Return the [x, y] coordinate for the center point of the cell that contains the specified text.  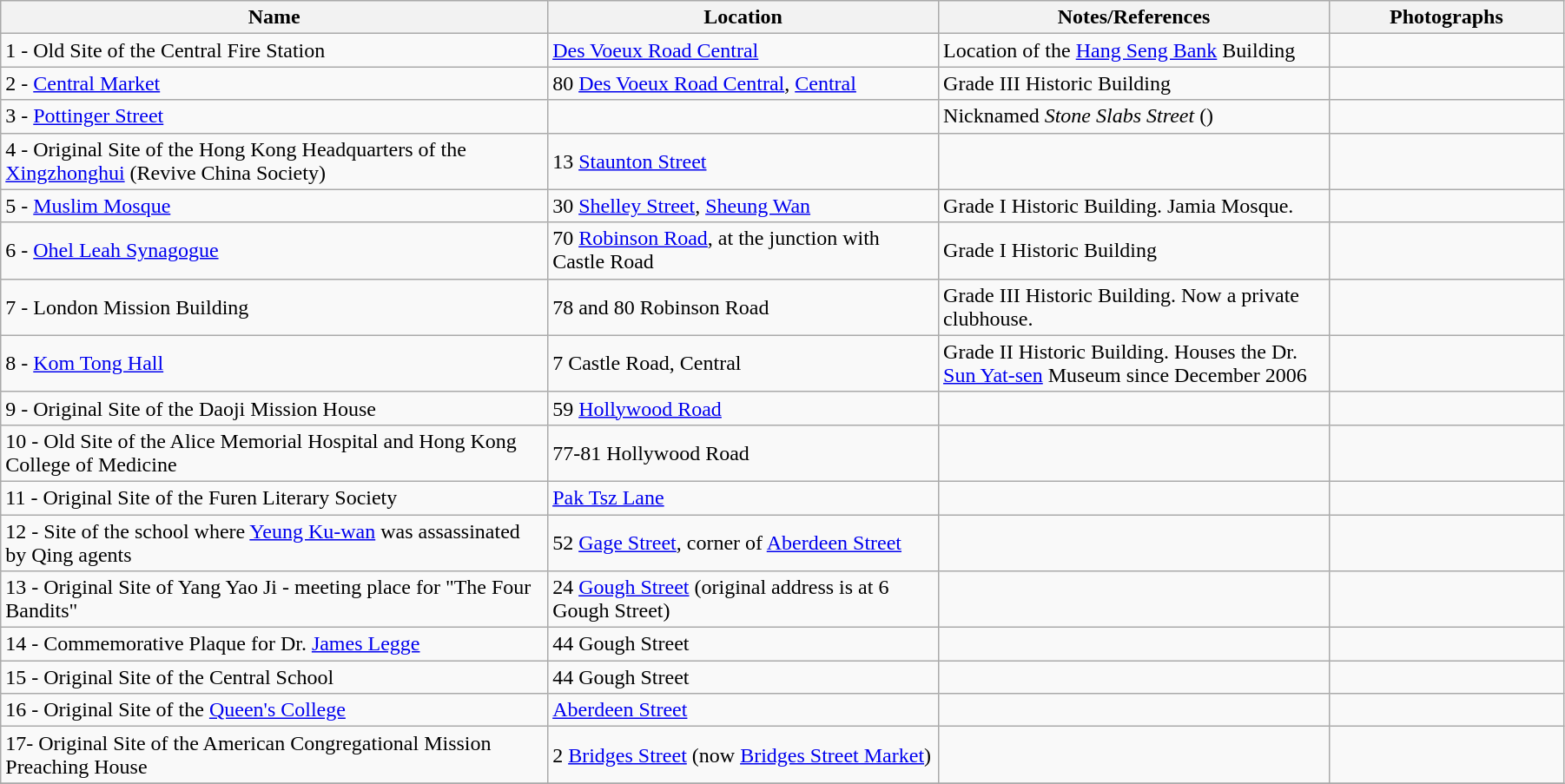
11 - Original Site of the Furen Literary Society [274, 497]
13 Staunton Street [743, 161]
5 - Muslim Mosque [274, 206]
70 Robinson Road, at the junction with Castle Road [743, 250]
59 Hollywood Road [743, 408]
Name [274, 17]
Grade III Historic Building. Now a private clubhouse. [1134, 307]
Aberdeen Street [743, 710]
7 - London Mission Building [274, 307]
16 - Original Site of the Queen's College [274, 710]
3 - Pottinger Street [274, 116]
80 Des Voeux Road Central, Central [743, 83]
Location [743, 17]
4 - Original Site of the Hong Kong Headquarters of the Xingzhonghui (Revive China Society) [274, 161]
Des Voeux Road Central [743, 50]
30 Shelley Street, Sheung Wan [743, 206]
2 - Central Market [274, 83]
Grade I Historic Building. Jamia Mosque. [1134, 206]
Notes/References [1134, 17]
13 - Original Site of Yang Yao Ji - meeting place for "The Four Bandits" [274, 599]
78 and 80 Robinson Road [743, 307]
Grade II Historic Building. Houses the Dr. Sun Yat-sen Museum since December 2006 [1134, 363]
Grade III Historic Building [1134, 83]
7 Castle Road, Central [743, 363]
Location of the Hang Seng Bank Building [1134, 50]
1 - Old Site of the Central Fire Station [274, 50]
Pak Tsz Lane [743, 497]
77-81 Hollywood Road [743, 453]
2 Bridges Street (now Bridges Street Market) [743, 755]
15 - Original Site of the Central School [274, 677]
17- Original Site of the American Congregational Mission Preaching House [274, 755]
10 - Old Site of the Alice Memorial Hospital and Hong Kong College of Medicine [274, 453]
Photographs [1446, 17]
14 - Commemorative Plaque for Dr. James Legge [274, 644]
52 Gage Street, corner of Aberdeen Street [743, 542]
6 - Ohel Leah Synagogue [274, 250]
12 - Site of the school where Yeung Ku-wan was assassinated by Qing agents [274, 542]
Nicknamed Stone Slabs Street () [1134, 116]
Grade I Historic Building [1134, 250]
9 - Original Site of the Daoji Mission House [274, 408]
8 - Kom Tong Hall [274, 363]
24 Gough Street (original address is at 6 Gough Street) [743, 599]
